Scan for the cell matching the given text and deliver its [X, Y] coordinate at center. 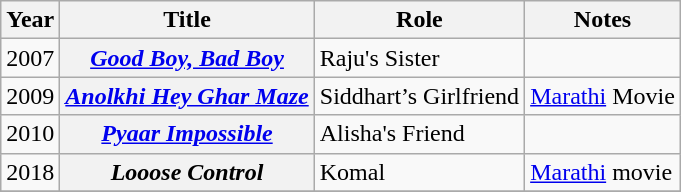
Komal [419, 172]
2010 [30, 134]
Notes [603, 20]
Title [187, 20]
Year [30, 20]
2009 [30, 96]
2018 [30, 172]
2007 [30, 58]
Role [419, 20]
Pyaar Impossible [187, 134]
Alisha's Friend [419, 134]
Marathi movie [603, 172]
Raju's Sister [419, 58]
Siddhart’s Girlfriend [419, 96]
Anolkhi Hey Ghar Maze [187, 96]
Looose Control [187, 172]
Good Boy, Bad Boy [187, 58]
Marathi Movie [603, 96]
